Find where the given text appears and provide that cell's center as [x, y] coordinate. 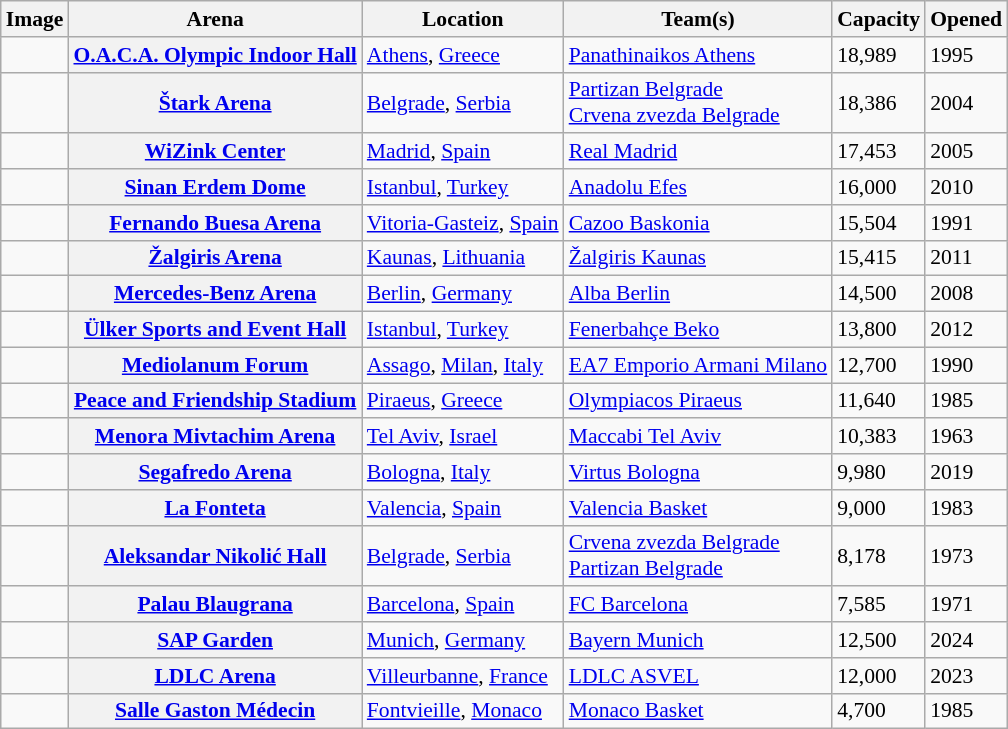
Fenerbahçe Beko [698, 330]
13,800 [878, 330]
16,000 [878, 187]
Bologna, Italy [463, 472]
Monaco Basket [698, 711]
Aleksandar Nikolić Hall [214, 556]
Peace and Friendship Stadium [214, 401]
O.A.C.A. Olympic Indoor Hall [214, 55]
1971 [966, 605]
LDLC ASVEL [698, 676]
La Fonteta [214, 508]
1995 [966, 55]
SAP Garden [214, 640]
2010 [966, 187]
1990 [966, 365]
Štark Arena [214, 102]
Berlin, Germany [463, 294]
Menora Mivtachim Arena [214, 437]
1983 [966, 508]
Valencia Basket [698, 508]
Piraeus, Greece [463, 401]
7,585 [878, 605]
Virtus Bologna [698, 472]
EA7 Emporio Armani Milano [698, 365]
Barcelona, Spain [463, 605]
17,453 [878, 152]
Žalgiris Kaunas [698, 258]
12,700 [878, 365]
1963 [966, 437]
11,640 [878, 401]
Alba Berlin [698, 294]
Anadolu Efes [698, 187]
Image [35, 19]
Partizan BelgradeCrvena zvezda Belgrade [698, 102]
Location [463, 19]
Real Madrid [698, 152]
9,980 [878, 472]
2024 [966, 640]
Fontvieille, Monaco [463, 711]
Tel Aviv, Israel [463, 437]
Cazoo Baskonia [698, 223]
Panathinaikos Athens [698, 55]
12,000 [878, 676]
Valencia, Spain [463, 508]
WiZink Center [214, 152]
Kaunas, Lithuania [463, 258]
Bayern Munich [698, 640]
Maccabi Tel Aviv [698, 437]
4,700 [878, 711]
Assago, Milan, Italy [463, 365]
Mercedes-Benz Arena [214, 294]
Žalgiris Arena [214, 258]
Ülker Sports and Event Hall [214, 330]
1973 [966, 556]
2019 [966, 472]
14,500 [878, 294]
Palau Blaugrana [214, 605]
Capacity [878, 19]
18,386 [878, 102]
Villeurbanne, France [463, 676]
2008 [966, 294]
Madrid, Spain [463, 152]
2012 [966, 330]
Crvena zvezda BelgradePartizan Belgrade [698, 556]
Opened [966, 19]
18,989 [878, 55]
8,178 [878, 556]
Arena [214, 19]
9,000 [878, 508]
FC Barcelona [698, 605]
2011 [966, 258]
2004 [966, 102]
15,415 [878, 258]
Munich, Germany [463, 640]
Athens, Greece [463, 55]
Segafredo Arena [214, 472]
Olympiacos Piraeus [698, 401]
2005 [966, 152]
LDLC Arena [214, 676]
2023 [966, 676]
Sinan Erdem Dome [214, 187]
Team(s) [698, 19]
Fernando Buesa Arena [214, 223]
Mediolanum Forum [214, 365]
Salle Gaston Médecin [214, 711]
Vitoria-Gasteiz, Spain [463, 223]
12,500 [878, 640]
1991 [966, 223]
15,504 [878, 223]
10,383 [878, 437]
